Provide the [x, y] coordinate of the cell's center where the given text is located.  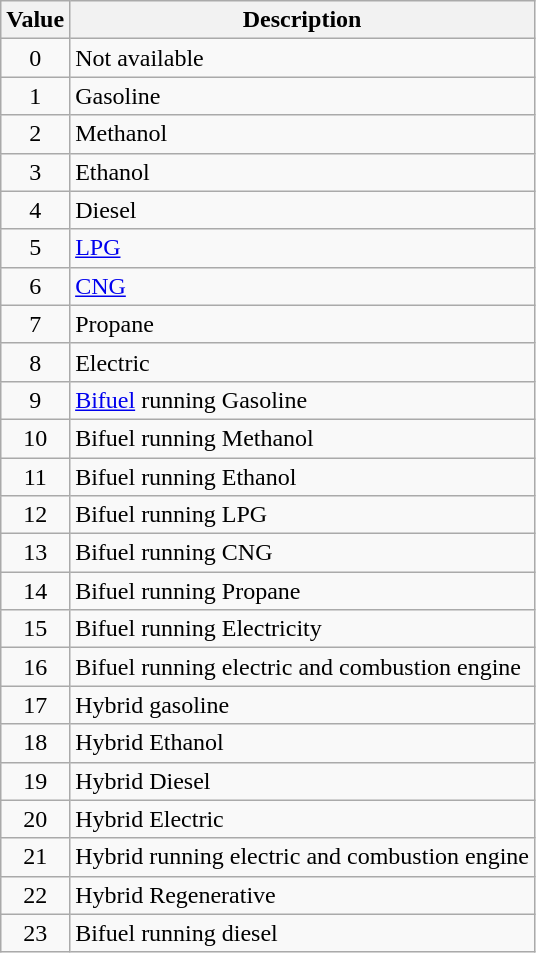
Electric [302, 362]
Bifuel running LPG [302, 515]
CNG [302, 286]
12 [36, 515]
Methanol [302, 134]
Bifuel running Electricity [302, 629]
11 [36, 477]
1 [36, 96]
18 [36, 743]
4 [36, 210]
Bifuel running diesel [302, 933]
19 [36, 781]
Bifuel running Gasoline [302, 400]
8 [36, 362]
Hybrid Diesel [302, 781]
3 [36, 172]
LPG [302, 248]
Hybrid Ethanol [302, 743]
Propane [302, 324]
0 [36, 58]
Hybrid gasoline [302, 705]
20 [36, 819]
Bifuel running Methanol [302, 438]
Not available [302, 58]
Bifuel running CNG [302, 553]
Bifuel running Ethanol [302, 477]
Description [302, 20]
Bifuel running Propane [302, 591]
22 [36, 895]
5 [36, 248]
6 [36, 286]
13 [36, 553]
15 [36, 629]
Value [36, 20]
Diesel [302, 210]
7 [36, 324]
Hybrid running electric and combustion engine [302, 857]
16 [36, 667]
10 [36, 438]
Ethanol [302, 172]
9 [36, 400]
Hybrid Regenerative [302, 895]
2 [36, 134]
21 [36, 857]
Hybrid Electric [302, 819]
Bifuel running electric and combustion engine [302, 667]
14 [36, 591]
Gasoline [302, 96]
17 [36, 705]
23 [36, 933]
